Pinpoint the cell where the given text exists, returning its [x, y] midpoint coordinate. 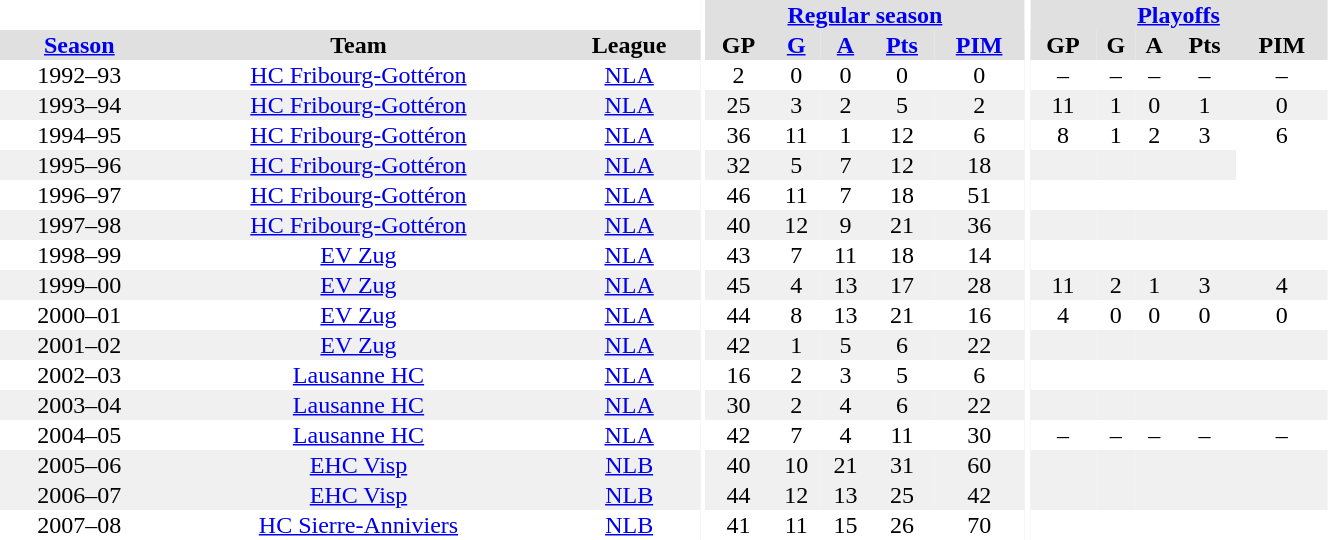
60 [980, 465]
51 [980, 195]
41 [738, 525]
1997–98 [80, 225]
1993–94 [80, 105]
28 [980, 285]
Season [80, 45]
Team [359, 45]
26 [902, 525]
15 [846, 525]
2000–01 [80, 315]
45 [738, 285]
2007–08 [80, 525]
14 [980, 255]
1994–95 [80, 135]
2005–06 [80, 465]
2001–02 [80, 345]
League [629, 45]
70 [980, 525]
1996–97 [80, 195]
1998–99 [80, 255]
32 [738, 165]
HC Sierre-Anniviers [359, 525]
2004–05 [80, 435]
17 [902, 285]
1999–00 [80, 285]
10 [796, 465]
1992–93 [80, 75]
9 [846, 225]
43 [738, 255]
31 [902, 465]
Regular season [864, 15]
2006–07 [80, 495]
2003–04 [80, 405]
1995–96 [80, 165]
Playoffs [1178, 15]
46 [738, 195]
2002–03 [80, 375]
